Search for the cell housing the specified text and yield its [X, Y] center coordinate. 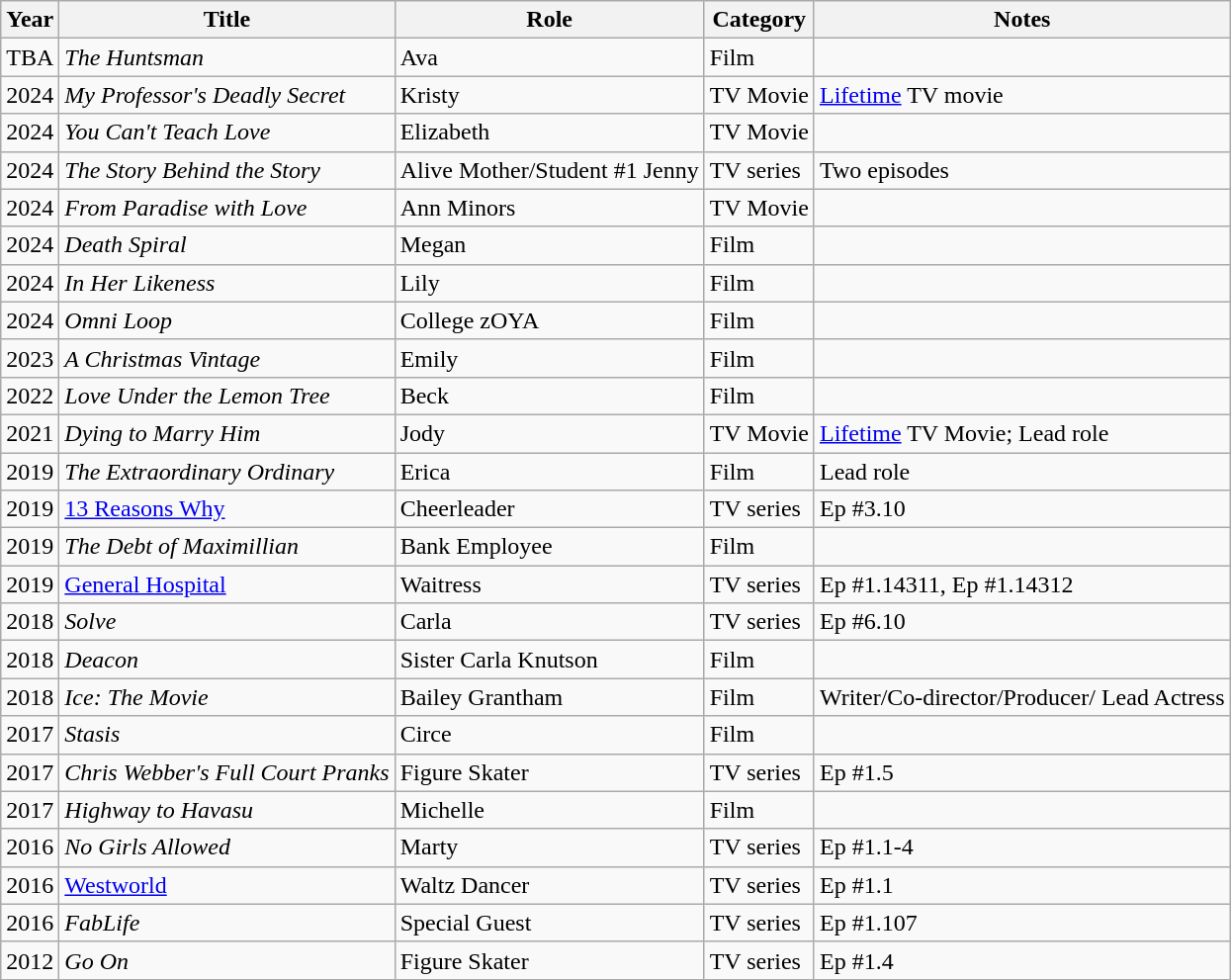
Emily [550, 358]
Lifetime TV movie [1022, 95]
Ep #1.1 [1022, 885]
Megan [550, 245]
Lead role [1022, 472]
Special Guest [550, 923]
Jody [550, 433]
Role [550, 20]
2023 [30, 358]
Ep #6.10 [1022, 622]
Alive Mother/Student #1 Jenny [550, 170]
Dying to Marry Him [227, 433]
Carla [550, 622]
Writer/Co-director/Producer/ Lead Actress [1022, 697]
Waltz Dancer [550, 885]
Ann Minors [550, 208]
A Christmas Vintage [227, 358]
No Girls Allowed [227, 847]
Deacon [227, 660]
13 Reasons Why [227, 509]
Chris Webber's Full Court Pranks [227, 772]
Ep #1.14311, Ep #1.14312 [1022, 584]
Ep #3.10 [1022, 509]
Solve [227, 622]
Ice: The Movie [227, 697]
Omni Loop [227, 320]
College zOYA [550, 320]
Ep #1.4 [1022, 960]
Ep #1.107 [1022, 923]
Westworld [227, 885]
Circe [550, 735]
Michelle [550, 810]
2022 [30, 396]
Ava [550, 57]
FabLife [227, 923]
Ep #1.1-4 [1022, 847]
Love Under the Lemon Tree [227, 396]
2012 [30, 960]
Waitress [550, 584]
Death Spiral [227, 245]
Highway to Havasu [227, 810]
Cheerleader [550, 509]
Notes [1022, 20]
The Debt of Maximillian [227, 547]
The Extraordinary Ordinary [227, 472]
Ep #1.5 [1022, 772]
Elizabeth [550, 133]
Title [227, 20]
Go On [227, 960]
The Story Behind the Story [227, 170]
Bank Employee [550, 547]
In Her Likeness [227, 283]
Category [759, 20]
Lifetime TV Movie; Lead role [1022, 433]
General Hospital [227, 584]
Sister Carla Knutson [550, 660]
Erica [550, 472]
The Huntsman [227, 57]
Lily [550, 283]
From Paradise with Love [227, 208]
Beck [550, 396]
TBA [30, 57]
Year [30, 20]
2021 [30, 433]
Stasis [227, 735]
My Professor's Deadly Secret [227, 95]
Marty [550, 847]
Two episodes [1022, 170]
Bailey Grantham [550, 697]
You Can't Teach Love [227, 133]
Kristy [550, 95]
